Return [X, Y] of the center of cell containing provided text 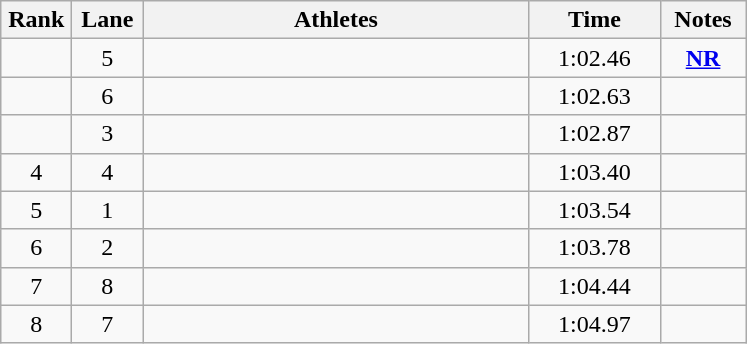
1:03.54 [594, 210]
1:02.63 [594, 96]
1:02.87 [594, 134]
Athletes [336, 20]
1:04.44 [594, 286]
Lane [108, 20]
1:03.40 [594, 172]
1:03.78 [594, 248]
Rank [36, 20]
1 [108, 210]
3 [108, 134]
1:02.46 [594, 58]
1:04.97 [594, 324]
2 [108, 248]
NR [703, 58]
Notes [703, 20]
Time [594, 20]
